Find where the given text appears and provide that cell's center as [X, Y] coordinate. 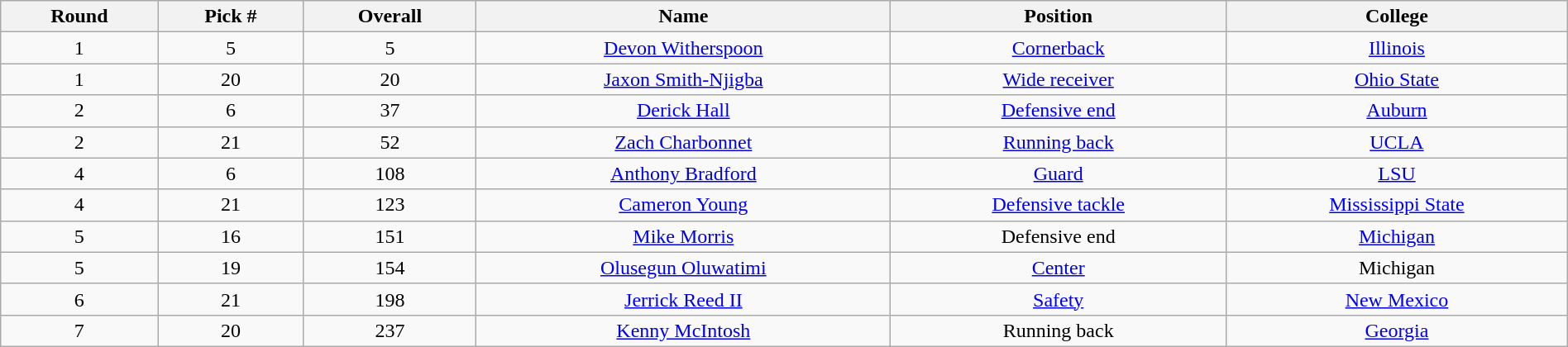
154 [390, 268]
Jerrick Reed II [683, 299]
108 [390, 173]
7 [79, 330]
Mike Morris [683, 236]
LSU [1398, 173]
Name [683, 17]
Position [1059, 17]
Guard [1059, 173]
Mississippi State [1398, 205]
Jaxon Smith-Njigba [683, 79]
198 [390, 299]
Auburn [1398, 111]
Safety [1059, 299]
Anthony Bradford [683, 173]
Cameron Young [683, 205]
123 [390, 205]
Center [1059, 268]
Round [79, 17]
Derick Hall [683, 111]
Kenny McIntosh [683, 330]
Olusegun Oluwatimi [683, 268]
Georgia [1398, 330]
Illinois [1398, 48]
19 [231, 268]
37 [390, 111]
52 [390, 142]
Zach Charbonnet [683, 142]
16 [231, 236]
New Mexico [1398, 299]
Wide receiver [1059, 79]
237 [390, 330]
Defensive tackle [1059, 205]
Pick # [231, 17]
Devon Witherspoon [683, 48]
College [1398, 17]
Cornerback [1059, 48]
UCLA [1398, 142]
151 [390, 236]
Ohio State [1398, 79]
Overall [390, 17]
